Capture the cell that displays the provided text and extract its [X, Y] central coordinate. 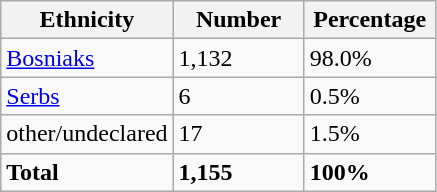
98.0% [370, 58]
0.5% [370, 96]
Total [87, 172]
1,155 [238, 172]
6 [238, 96]
100% [370, 172]
Ethnicity [87, 20]
Bosniaks [87, 58]
other/undeclared [87, 134]
1.5% [370, 134]
17 [238, 134]
Number [238, 20]
1,132 [238, 58]
Percentage [370, 20]
Serbs [87, 96]
